Find where the given text appears and provide that cell's center as (x, y) coordinate. 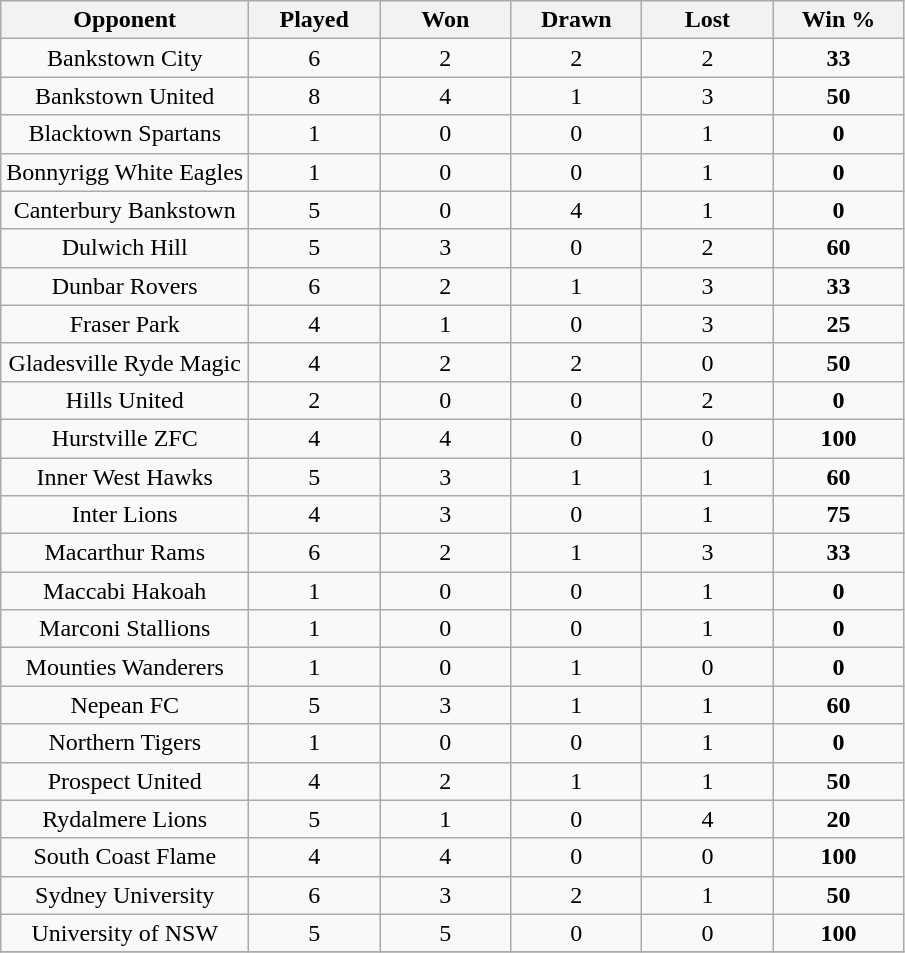
Northern Tigers (125, 743)
8 (314, 96)
Inner West Hawks (125, 477)
Opponent (125, 20)
Won (446, 20)
Nepean FC (125, 705)
Fraser Park (125, 324)
Blacktown Spartans (125, 134)
20 (838, 819)
Bankstown United (125, 96)
Dunbar Rovers (125, 286)
Bonnyrigg White Eagles (125, 172)
Gladesville Ryde Magic (125, 362)
Dulwich Hill (125, 248)
Macarthur Rams (125, 553)
Lost (708, 20)
South Coast Flame (125, 857)
Drawn (576, 20)
Win % (838, 20)
Rydalmere Lions (125, 819)
Canterbury Bankstown (125, 210)
Prospect United (125, 781)
Played (314, 20)
25 (838, 324)
Sydney University (125, 895)
Maccabi Hakoah (125, 591)
University of NSW (125, 933)
Mounties Wanderers (125, 667)
Inter Lions (125, 515)
Marconi Stallions (125, 629)
75 (838, 515)
Bankstown City (125, 58)
Hills United (125, 400)
Hurstville ZFC (125, 438)
